From the cell containing the given text, extract its center point as (x, y) coordinate. 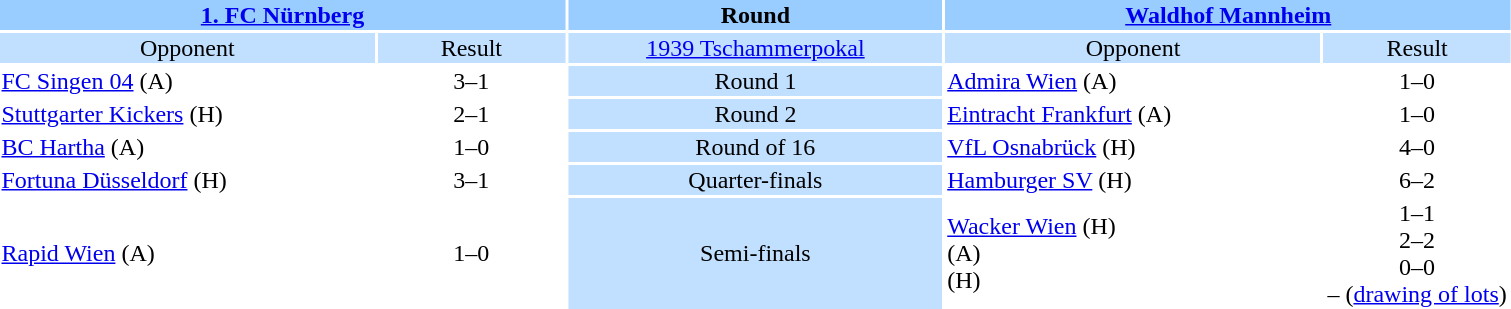
Round 2 (756, 114)
Fortuna Düsseldorf (H) (188, 180)
BC Hartha (A) (188, 147)
1939 Tschammerpokal (756, 48)
1–1 2–2 0–0 – (drawing of lots) (1416, 254)
VfL Osnabrück (H) (1134, 147)
Quarter-finals (756, 180)
Hamburger SV (H) (1134, 180)
Rapid Wien (A) (188, 254)
FC Singen 04 (A) (188, 81)
Semi-finals (756, 254)
Admira Wien (A) (1134, 81)
Stuttgarter Kickers (H) (188, 114)
Waldhof Mannheim (1228, 15)
1. FC Nürnberg (282, 15)
Round (756, 15)
2–1 (472, 114)
Eintracht Frankfurt (A) (1134, 114)
Round of 16 (756, 147)
Round 1 (756, 81)
4–0 (1416, 147)
6–2 (1416, 180)
Wacker Wien (H) (A) (H) (1134, 254)
